Determine the (x, y) coordinate at the center of the cell enclosing the given text.  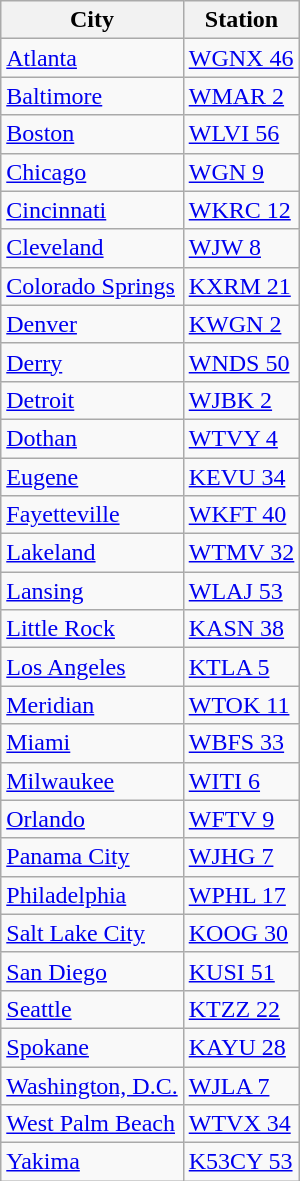
Station (242, 20)
KAYU 28 (242, 1047)
Eugene (92, 477)
WJBK 2 (242, 400)
KTZZ 22 (242, 1009)
Seattle (92, 1009)
Atlanta (92, 58)
WLVI 56 (242, 134)
WNDS 50 (242, 362)
KUSI 51 (242, 971)
San Diego (92, 971)
Dothan (92, 438)
Lakeland (92, 553)
Washington, D.C. (92, 1085)
WJW 8 (242, 248)
Lansing (92, 591)
WFTV 9 (242, 819)
Miami (92, 743)
Detroit (92, 400)
KWGN 2 (242, 324)
Milwaukee (92, 781)
WITI 6 (242, 781)
Spokane (92, 1047)
Boston (92, 134)
KXRM 21 (242, 286)
WBFS 33 (242, 743)
WKRC 12 (242, 210)
City (92, 20)
Orlando (92, 819)
WPHL 17 (242, 895)
Yakima (92, 1162)
KTLA 5 (242, 667)
KOOG 30 (242, 933)
Baltimore (92, 96)
Cleveland (92, 248)
KEVU 34 (242, 477)
WTVX 34 (242, 1124)
Denver (92, 324)
WKFT 40 (242, 515)
WTVY 4 (242, 438)
Little Rock (92, 629)
Derry (92, 362)
K53CY 53 (242, 1162)
Salt Lake City (92, 933)
WGNX 46 (242, 58)
WLAJ 53 (242, 591)
WTMV 32 (242, 553)
Panama City (92, 857)
WJHG 7 (242, 857)
Colorado Springs (92, 286)
WJLA 7 (242, 1085)
West Palm Beach (92, 1124)
Meridian (92, 705)
Cincinnati (92, 210)
Los Angeles (92, 667)
Chicago (92, 172)
WGN 9 (242, 172)
Fayetteville (92, 515)
KASN 38 (242, 629)
WMAR 2 (242, 96)
Philadelphia (92, 895)
WTOK 11 (242, 705)
